Extract the (X, Y) coordinate from the center of the cell holding the provided text.  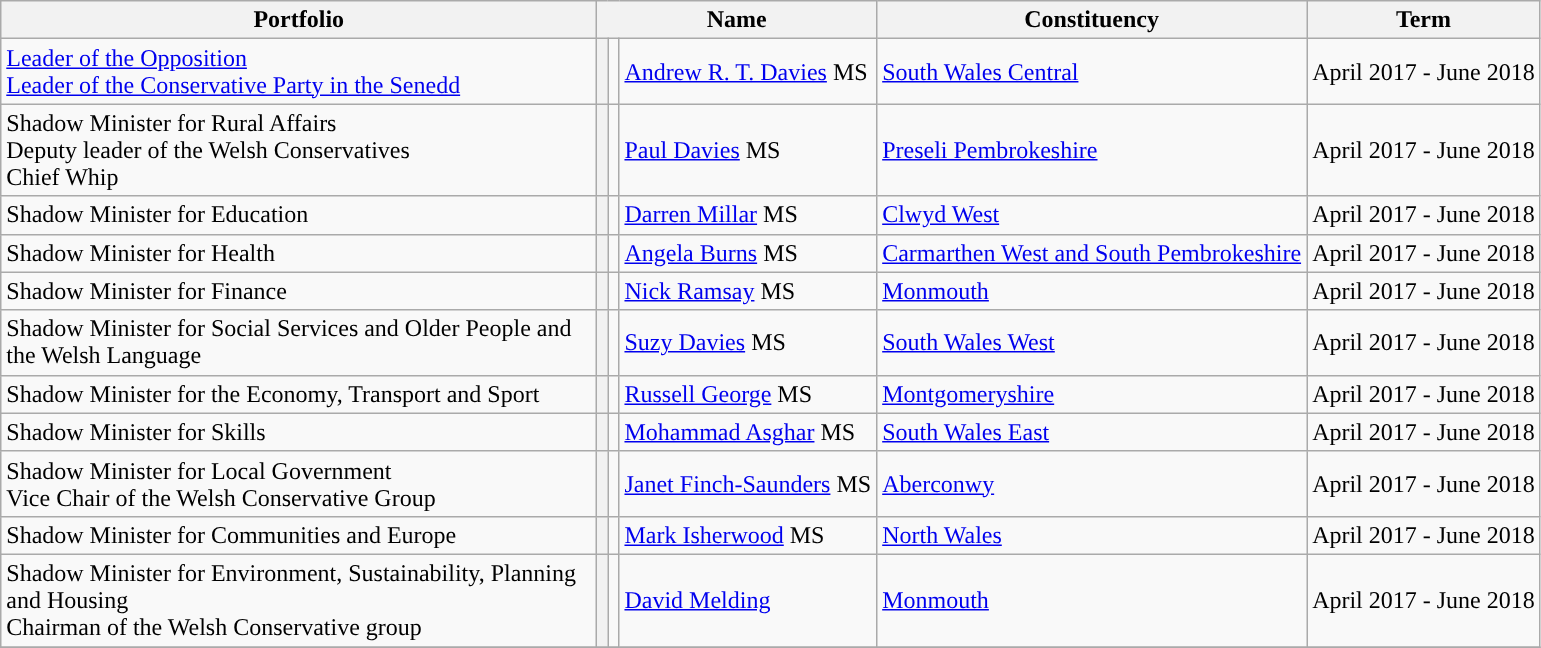
Montgomeryshire (1092, 394)
Mark Isherwood MS (748, 535)
Preseli Pembrokeshire (1092, 150)
Darren Millar MS (748, 215)
Suzy Davies MS (748, 342)
Shadow Minister for Education (299, 215)
Mohammad Asghar MS (748, 432)
Aberconwy (1092, 484)
Shadow Minister for Rural Affairs Deputy leader of the Welsh ConservativesChief Whip (299, 150)
South Wales West (1092, 342)
Shadow Minister for Skills (299, 432)
Shadow Minister for the Economy, Transport and Sport (299, 394)
Clwyd West (1092, 215)
South Wales East (1092, 432)
Janet Finch-Saunders MS (748, 484)
Shadow Minister for Communities and Europe (299, 535)
Carmarthen West and South Pembrokeshire (1092, 253)
Andrew R. T. Davies MS (748, 72)
Nick Ramsay MS (748, 291)
Constituency (1092, 20)
Leader of the OppositionLeader of the Conservative Party in the Senedd (299, 72)
Angela Burns MS (748, 253)
Russell George MS (748, 394)
Shadow Minister for Health (299, 253)
Paul Davies MS (748, 150)
Shadow Minister for Local GovernmentVice Chair of the Welsh Conservative Group (299, 484)
South Wales Central (1092, 72)
David Melding (748, 600)
Shadow Minister for Finance (299, 291)
Term (1424, 20)
Name (737, 20)
Shadow Minister for Social Services and Older People and the Welsh Language (299, 342)
Portfolio (299, 20)
North Wales (1092, 535)
Shadow Minister for Environment, Sustainability, Planning and Housing Chairman of the Welsh Conservative group (299, 600)
